Identify which cell holds the provided text, then report its (x, y) central coordinate. 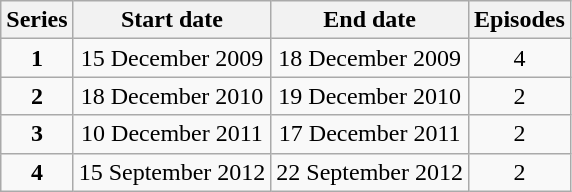
End date (370, 20)
17 December 2011 (370, 134)
19 December 2010 (370, 96)
18 December 2009 (370, 58)
Episodes (520, 20)
1 (37, 58)
Start date (172, 20)
Series (37, 20)
15 December 2009 (172, 58)
18 December 2010 (172, 96)
15 September 2012 (172, 172)
3 (37, 134)
10 December 2011 (172, 134)
22 September 2012 (370, 172)
